Find where the given text appears and provide that cell's center as [x, y] coordinate. 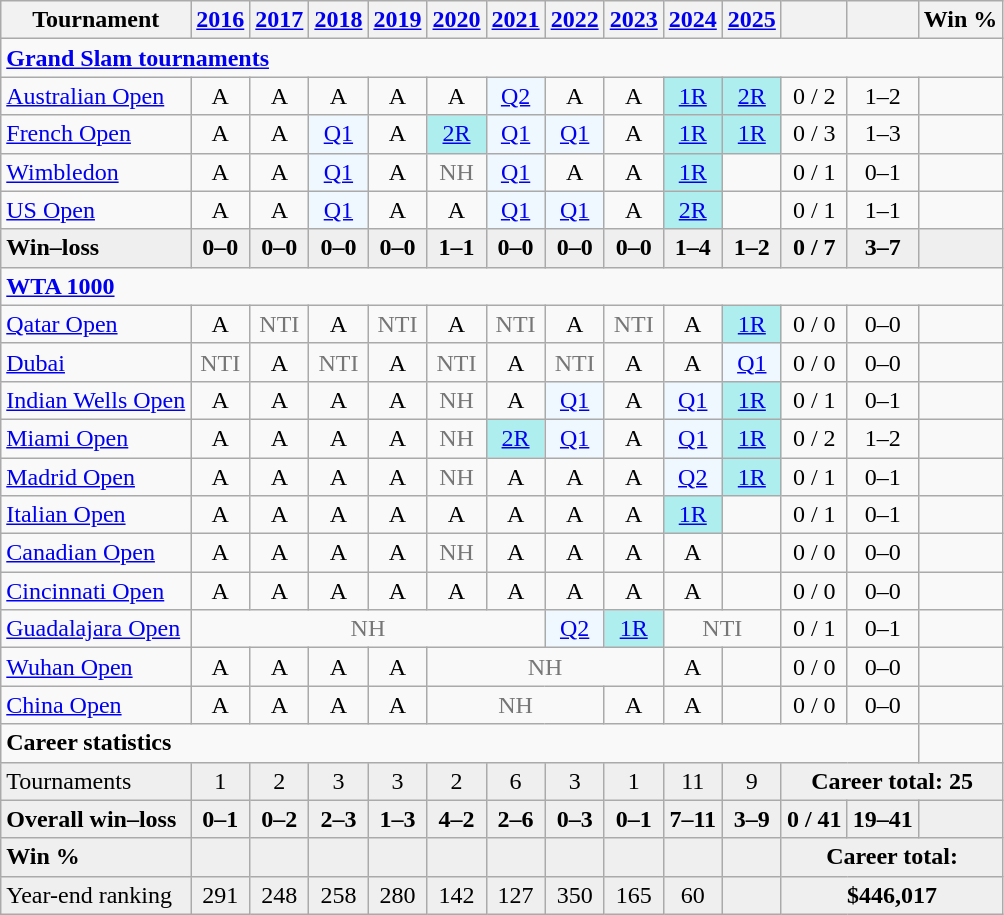
7–11 [692, 819]
3–9 [752, 819]
165 [634, 895]
China Open [96, 705]
Tournament [96, 20]
WTA 1000 [502, 286]
Career total: 25 [892, 781]
280 [398, 895]
1–4 [692, 248]
Win–loss [96, 248]
2–6 [516, 819]
Canadian Open [96, 553]
291 [220, 895]
Dubai [96, 362]
Career statistics [460, 743]
0–2 [280, 819]
9 [752, 781]
0 / 3 [814, 134]
Career total: [892, 857]
2022 [574, 20]
2025 [752, 20]
4–2 [456, 819]
Year-end ranking [96, 895]
2016 [220, 20]
2017 [280, 20]
2023 [634, 20]
0 / 41 [814, 819]
127 [516, 895]
Grand Slam tournaments [502, 58]
Miami Open [96, 438]
2021 [516, 20]
2019 [398, 20]
US Open [96, 210]
Wimbledon [96, 172]
2–3 [338, 819]
Qatar Open [96, 324]
142 [456, 895]
11 [692, 781]
$446,017 [892, 895]
2020 [456, 20]
Tournaments [96, 781]
258 [338, 895]
2024 [692, 20]
19–41 [882, 819]
Madrid Open [96, 477]
0–3 [574, 819]
350 [574, 895]
6 [516, 781]
French Open [96, 134]
Wuhan Open [96, 667]
Italian Open [96, 515]
Australian Open [96, 96]
0 / 7 [814, 248]
2018 [338, 20]
Overall win–loss [96, 819]
248 [280, 895]
Guadalajara Open [96, 629]
Indian Wells Open [96, 400]
3–7 [882, 248]
Cincinnati Open [96, 591]
60 [692, 895]
